Identify which cell holds the provided text, then report its [x, y] central coordinate. 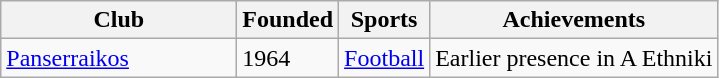
Football [384, 58]
1964 [288, 58]
Founded [288, 20]
Earlier presence in A Ethniki [574, 58]
Club [119, 20]
Sports [384, 20]
Panserraikos [119, 58]
Achievements [574, 20]
